Search for the cell housing the specified text and yield its (x, y) center coordinate. 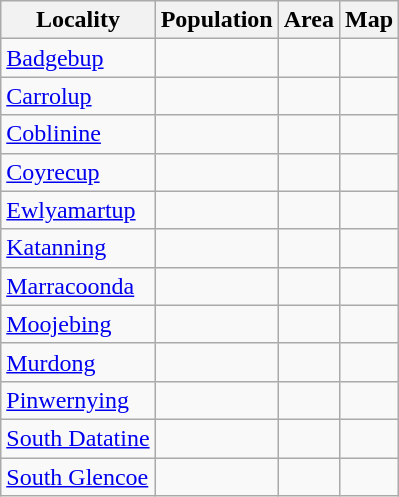
Area (308, 20)
Carrolup (78, 96)
South Glencoe (78, 477)
Badgebup (78, 58)
Map (368, 20)
Pinwernying (78, 400)
Coblinine (78, 134)
Coyrecup (78, 172)
Murdong (78, 362)
South Datatine (78, 438)
Population (216, 20)
Marracoonda (78, 286)
Katanning (78, 248)
Locality (78, 20)
Ewlyamartup (78, 210)
Moojebing (78, 324)
